Extract the [X, Y] coordinate from the center of the cell holding the provided text.  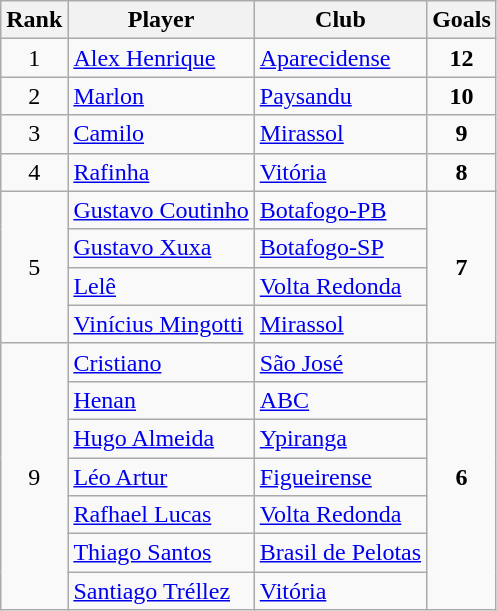
Gustavo Coutinho [161, 210]
Botafogo-PB [340, 210]
8 [462, 172]
7 [462, 267]
Aparecidense [340, 58]
Ypiranga [340, 438]
4 [34, 172]
Lelê [161, 286]
Marlon [161, 96]
2 [34, 96]
São José [340, 362]
Hugo Almeida [161, 438]
Player [161, 20]
1 [34, 58]
Goals [462, 20]
Thiago Santos [161, 553]
10 [462, 96]
Botafogo-SP [340, 248]
Alex Henrique [161, 58]
12 [462, 58]
5 [34, 267]
Camilo [161, 134]
Santiago Tréllez [161, 591]
Cristiano [161, 362]
Brasil de Pelotas [340, 553]
3 [34, 134]
Vinícius Mingotti [161, 324]
Rafhael Lucas [161, 515]
Rafinha [161, 172]
Léo Artur [161, 477]
6 [462, 476]
Paysandu [340, 96]
ABC [340, 400]
Gustavo Xuxa [161, 248]
Club [340, 20]
Figueirense [340, 477]
Rank [34, 20]
Henan [161, 400]
